Scan for the cell matching the given text and deliver its (X, Y) coordinate at center. 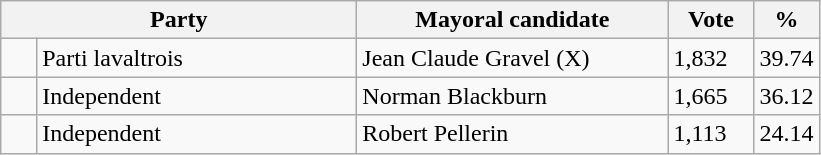
1,832 (711, 58)
39.74 (786, 58)
Norman Blackburn (512, 96)
1,665 (711, 96)
% (786, 20)
24.14 (786, 134)
Vote (711, 20)
Mayoral candidate (512, 20)
36.12 (786, 96)
Robert Pellerin (512, 134)
Party (179, 20)
Jean Claude Gravel (X) (512, 58)
1,113 (711, 134)
Parti lavaltrois (197, 58)
